Find where the given text appears and provide that cell's center as (x, y) coordinate. 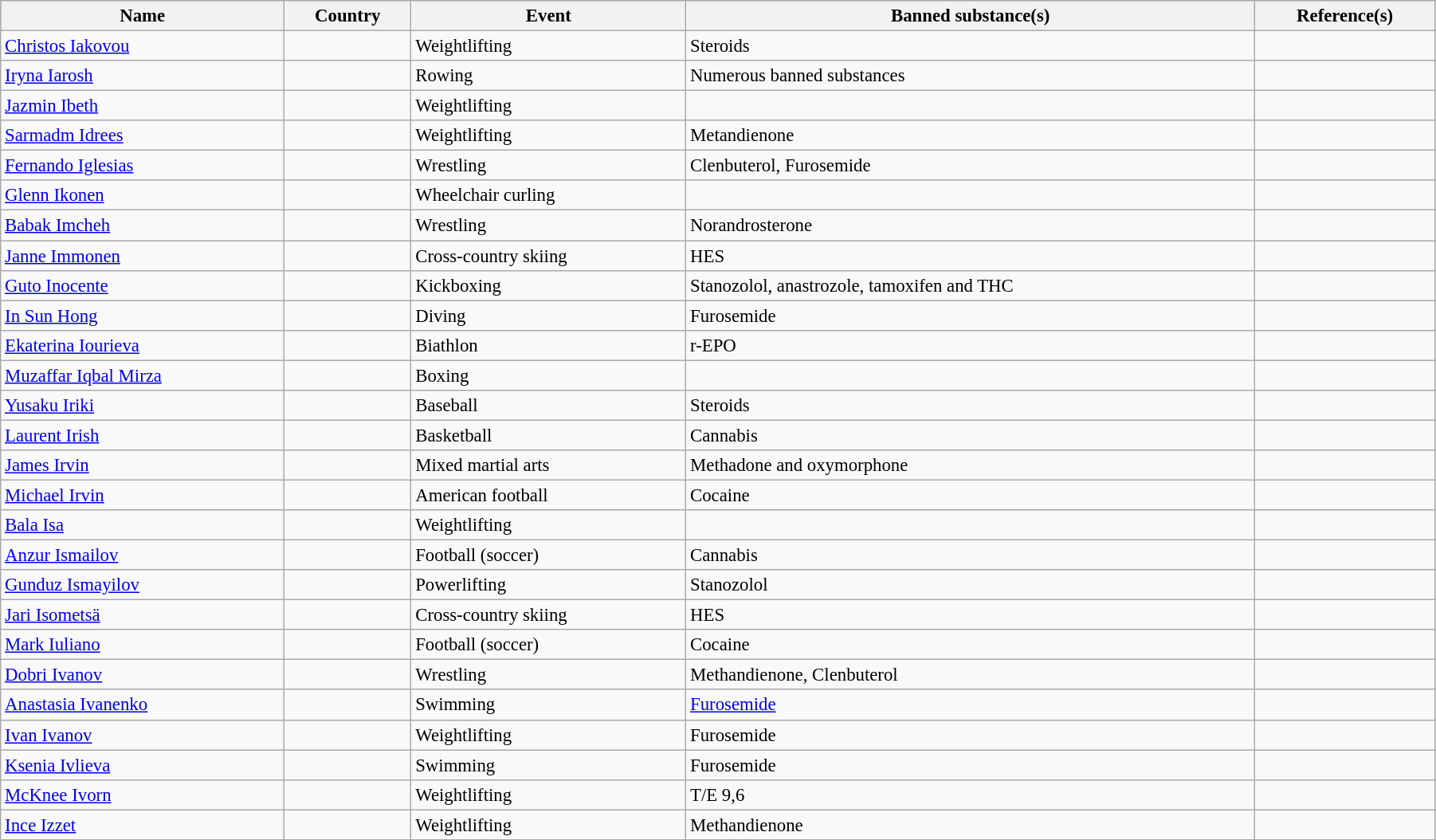
Clenbuterol, Furosemide (971, 166)
Norandrosterone (971, 226)
Kickboxing (548, 285)
Fernando Iglesias (143, 166)
Mark Iuliano (143, 645)
Numerous banned substances (971, 76)
Michael Irvin (143, 495)
Sarmadm Idrees (143, 135)
Dobri Ivanov (143, 675)
Anastasia Ivanenko (143, 705)
American football (548, 495)
McKnee Ivorn (143, 795)
Ivan Ivanov (143, 735)
In Sun Hong (143, 316)
Baseball (548, 406)
James Irvin (143, 465)
Iryna Iarosh (143, 76)
Jari Isometsä (143, 615)
Wheelchair curling (548, 195)
Biathlon (548, 345)
Rowing (548, 76)
Muzaffar Iqbal Mirza (143, 375)
r-EPO (971, 345)
Guto Inocente (143, 285)
Janne Immonen (143, 256)
Banned substance(s) (971, 16)
Methandienone, Clenbuterol (971, 675)
Reference(s) (1345, 16)
Country (347, 16)
Christos Iakovou (143, 46)
Glenn Ikonen (143, 195)
Mixed martial arts (548, 465)
Boxing (548, 375)
Stanozolol, anastrozole, tamoxifen and THC (971, 285)
Stanozolol (971, 585)
Babak Imcheh (143, 226)
Methadone and oxymorphone (971, 465)
Laurent Irish (143, 435)
Anzur Ismailov (143, 555)
Ince Izzet (143, 825)
Event (548, 16)
Bala Isa (143, 525)
Yusaku Iriki (143, 406)
T/E 9,6 (971, 795)
Basketball (548, 435)
Metandienone (971, 135)
Diving (548, 316)
Ksenia Ivlieva (143, 765)
Name (143, 16)
Methandienone (971, 825)
Gunduz Ismayilov (143, 585)
Powerlifting (548, 585)
Ekaterina Iourieva (143, 345)
Jazmin Ibeth (143, 106)
